Extract the [X, Y] coordinate from the center of the cell holding the provided text.  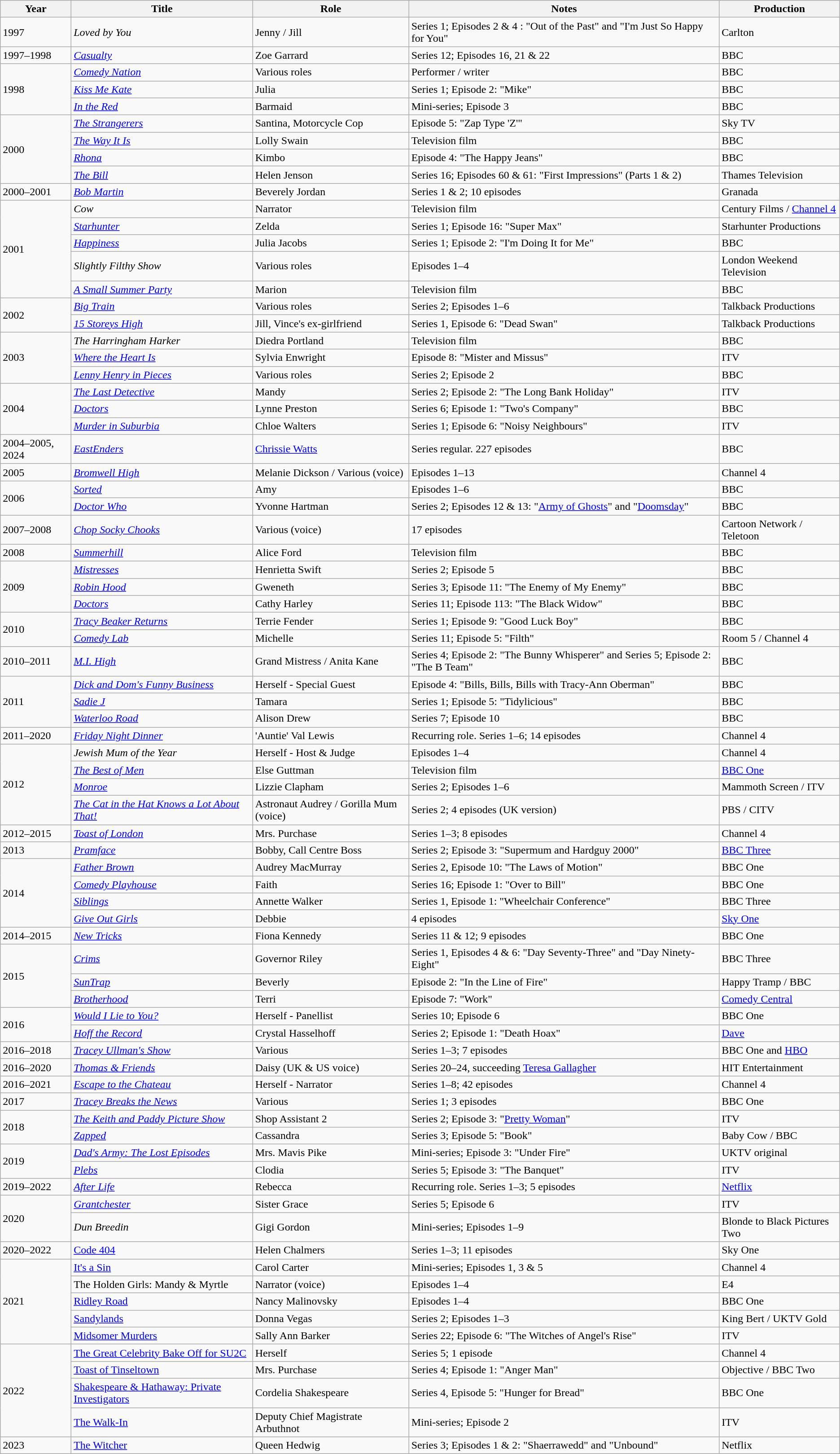
Series 4, Episode 5: "Hunger for Bread" [564, 1393]
Comedy Lab [162, 638]
Gigi Gordon [331, 1227]
2010–2011 [36, 661]
Henrietta Swift [331, 570]
Performer / writer [564, 72]
Series 12; Episodes 16, 21 & 22 [564, 55]
Role [331, 9]
Cassandra [331, 1136]
2001 [36, 249]
Robin Hood [162, 587]
Mandy [331, 392]
London Weekend Television [780, 267]
Series 5; Episode 6 [564, 1204]
Mini-series; Episode 2 [564, 1422]
Jewish Mum of the Year [162, 753]
2021 [36, 1301]
PBS / CITV [780, 810]
Carol Carter [331, 1267]
Objective / BBC Two [780, 1370]
Series 1–3; 11 episodes [564, 1250]
Series 11; Episode 113: "The Black Widow" [564, 604]
Title [162, 9]
2009 [36, 587]
2016–2021 [36, 1084]
SunTrap [162, 982]
Series 2; Episode 3: "Pretty Woman" [564, 1119]
Sister Grace [331, 1204]
Series 1, Episodes 4 & 6: "Day Seventy-Three" and "Day Ninety-Eight" [564, 959]
Series 2; Episode 2: "The Long Bank Holiday" [564, 392]
The Walk-In [162, 1422]
Clodia [331, 1170]
Hoff the Record [162, 1033]
Faith [331, 885]
Summerhill [162, 553]
15 Storeys High [162, 324]
Midsomer Murders [162, 1336]
Herself - Special Guest [331, 684]
Dave [780, 1033]
2016–2020 [36, 1067]
Granada [780, 192]
Would I Lie to You? [162, 1016]
Julia [331, 89]
Jenny / Jill [331, 32]
2013 [36, 850]
Episode 8: "Mister and Missus" [564, 358]
2015 [36, 976]
Donna Vegas [331, 1318]
Zoe Garrard [331, 55]
Series 1; Episode 5: "Tidylicious" [564, 701]
Sorted [162, 489]
Series 11; Episode 5: "Filth" [564, 638]
Friday Night Dinner [162, 736]
Helen Chalmers [331, 1250]
Santina, Motorcycle Cop [331, 123]
Fiona Kennedy [331, 936]
Cathy Harley [331, 604]
Series 3; Episode 5: "Book" [564, 1136]
Series 2; Episode 1: "Death Hoax" [564, 1033]
Episode 5: "Zap Type 'Z'" [564, 123]
Cordelia Shakespeare [331, 1393]
Series 16; Episode 1: "Over to Bill" [564, 885]
Shakespeare & Hathaway: Private Investigators [162, 1393]
Episodes 1–6 [564, 489]
Yvonne Hartman [331, 506]
Murder in Suburbia [162, 426]
Mini-series; Episodes 1–9 [564, 1227]
Series 1; Episode 16: "Super Max" [564, 226]
Series 1–3; 7 episodes [564, 1050]
Episodes 1–13 [564, 472]
Series 1; Episodes 2 & 4 : "Out of the Past" and "I'm Just So Happy for You" [564, 32]
Thomas & Friends [162, 1067]
Tracey Breaks the News [162, 1101]
Series 1; Episode 9: "Good Luck Boy" [564, 621]
Tamara [331, 701]
Audrey MacMurray [331, 867]
Mistresses [162, 570]
Chrissie Watts [331, 449]
Toast of Tinseltown [162, 1370]
Escape to the Chateau [162, 1084]
Series 4; Episode 2: "The Bunny Whisperer" and Series 5; Episode 2: "The B Team" [564, 661]
Series 16; Episodes 60 & 61: "First Impressions" (Parts 1 & 2) [564, 175]
The Way It Is [162, 140]
Various (voice) [331, 530]
2006 [36, 498]
Terri [331, 999]
Series 11 & 12; 9 episodes [564, 936]
Daisy (UK & US voice) [331, 1067]
Episode 4: "The Happy Jeans" [564, 158]
Bob Martin [162, 192]
The Last Detective [162, 392]
The Great Celebrity Bake Off for SU2C [162, 1353]
The Bill [162, 175]
Crims [162, 959]
Terrie Fender [331, 621]
Series 2; Episodes 12 & 13: "Army of Ghosts" and "Doomsday" [564, 506]
Notes [564, 9]
Series 2; Episode 3: "Supermum and Hardguy 2000" [564, 850]
Series 2; 4 episodes (UK version) [564, 810]
Herself - Host & Judge [331, 753]
Series 5; 1 episode [564, 1353]
Sylvia Enwright [331, 358]
Grand Mistress / Anita Kane [331, 661]
The Witcher [162, 1445]
The Keith and Paddy Picture Show [162, 1119]
Beverely Jordan [331, 192]
Rhona [162, 158]
Alison Drew [331, 718]
Slightly Filthy Show [162, 267]
Helen Jenson [331, 175]
The Cat in the Hat Knows a Lot About That! [162, 810]
Code 404 [162, 1250]
Year [36, 9]
Dick and Dom's Funny Business [162, 684]
Series 1; 3 episodes [564, 1101]
Cow [162, 209]
Tracey Ullman's Show [162, 1050]
The Best of Men [162, 770]
Siblings [162, 902]
1997–1998 [36, 55]
Series 1–3; 8 episodes [564, 833]
Beverly [331, 982]
Series 1–8; 42 episodes [564, 1084]
Series 22; Episode 6: "The Witches of Angel's Rise" [564, 1336]
Big Train [162, 307]
Herself - Panellist [331, 1016]
Series 4; Episode 1: "Anger Man" [564, 1370]
Comedy Nation [162, 72]
Marion [331, 289]
Alice Ford [331, 553]
Loved by You [162, 32]
HIT Entertainment [780, 1067]
2020 [36, 1219]
Doctor Who [162, 506]
Kimbo [331, 158]
Else Guttman [331, 770]
Astronaut Audrey / Gorilla Mum (voice) [331, 810]
Century Films / Channel 4 [780, 209]
M.I. High [162, 661]
Series 1, Episode 1: "Wheelchair Conference" [564, 902]
Where the Heart Is [162, 358]
Series 2, Episode 10: "The Laws of Motion" [564, 867]
Series 3; Episode 11: "The Enemy of My Enemy" [564, 587]
The Holden Girls: Mandy & Myrtle [162, 1284]
2014–2015 [36, 936]
Dun Breedin [162, 1227]
Zelda [331, 226]
2023 [36, 1445]
Sky TV [780, 123]
Chop Socky Chooks [162, 530]
Melanie Dickson / Various (voice) [331, 472]
Starhunter Productions [780, 226]
2019 [36, 1161]
The Harringham Harker [162, 341]
1997 [36, 32]
After Life [162, 1187]
Barmaid [331, 106]
BBC One and HBO [780, 1050]
Pramface [162, 850]
2016 [36, 1025]
Happy Tramp / BBC [780, 982]
Julia Jacobs [331, 243]
2022 [36, 1390]
Mini-series; Episode 3: "Under Fire" [564, 1153]
Kiss Me Kate [162, 89]
Ridley Road [162, 1301]
Cartoon Network / Teletoon [780, 530]
Lizzie Clapham [331, 787]
Episode 4: "Bills, Bills, Bills with Tracy-Ann Oberman" [564, 684]
2017 [36, 1101]
Lenny Henry in Pieces [162, 375]
Thames Television [780, 175]
1998 [36, 89]
Series 1; Episode 2: "I'm Doing It for Me" [564, 243]
Toast of London [162, 833]
Bobby, Call Centre Boss [331, 850]
2004 [36, 409]
Comedy Central [780, 999]
2011–2020 [36, 736]
Production [780, 9]
2019–2022 [36, 1187]
Baby Cow / BBC [780, 1136]
Casualty [162, 55]
Series 3; Episodes 1 & 2: "Shaerrawedd" and "Unbound" [564, 1445]
UKTV original [780, 1153]
Series 1; Episode 2: "Mike" [564, 89]
Shop Assistant 2 [331, 1119]
2007–2008 [36, 530]
2020–2022 [36, 1250]
Mini-series; Episode 3 [564, 106]
Debbie [331, 919]
Sally Ann Barker [331, 1336]
Mrs. Mavis Pike [331, 1153]
2002 [36, 315]
It's a Sin [162, 1267]
Tracy Beaker Returns [162, 621]
Episode 2: "In the Line of Fire" [564, 982]
2012 [36, 784]
Gweneth [331, 587]
Series 6; Episode 1: "Two's Company" [564, 409]
Series 2; Episode 5 [564, 570]
Annette Walker [331, 902]
Series 20–24, succeeding Teresa Gallagher [564, 1067]
Room 5 / Channel 4 [780, 638]
2005 [36, 472]
Blonde to Black Pictures Two [780, 1227]
Series 2; Episode 2 [564, 375]
Herself - Narrator [331, 1084]
2000 [36, 149]
Monroe [162, 787]
2016–2018 [36, 1050]
2014 [36, 893]
Series 1; Episode 6: "Noisy Neighbours" [564, 426]
The Strangerers [162, 123]
Sandylands [162, 1318]
2000–2001 [36, 192]
4 episodes [564, 919]
Series 1, Episode 6: "Dead Swan" [564, 324]
Lolly Swain [331, 140]
Series 1 & 2; 10 episodes [564, 192]
Narrator [331, 209]
Michelle [331, 638]
In the Red [162, 106]
Carlton [780, 32]
A Small Summer Party [162, 289]
Governor Riley [331, 959]
Starhunter [162, 226]
2011 [36, 701]
Amy [331, 489]
Lynne Preston [331, 409]
Comedy Playhouse [162, 885]
'Auntie' Val Lewis [331, 736]
Narrator (voice) [331, 1284]
2018 [36, 1127]
Mammoth Screen / ITV [780, 787]
Dad's Army: The Lost Episodes [162, 1153]
Queen Hedwig [331, 1445]
EastEnders [162, 449]
Chloe Walters [331, 426]
Series 5; Episode 3: "The Banquet" [564, 1170]
Brotherhood [162, 999]
Recurring role. Series 1–6; 14 episodes [564, 736]
Deputy Chief Magistrate Arbuthnot [331, 1422]
Bromwell High [162, 472]
2012–2015 [36, 833]
Father Brown [162, 867]
New Tricks [162, 936]
Rebecca [331, 1187]
Crystal Hasselhoff [331, 1033]
Plebs [162, 1170]
2003 [36, 358]
Happiness [162, 243]
Waterloo Road [162, 718]
Give Out Girls [162, 919]
Nancy Malinovsky [331, 1301]
Sadie J [162, 701]
2008 [36, 553]
King Bert / UKTV Gold [780, 1318]
2010 [36, 630]
17 episodes [564, 530]
Herself [331, 1353]
2004–2005, 2024 [36, 449]
Episode 7: "Work" [564, 999]
Diedra Portland [331, 341]
Mini-series; Episodes 1, 3 & 5 [564, 1267]
Zapped [162, 1136]
Recurring role. Series 1–3; 5 episodes [564, 1187]
Series regular. 227 episodes [564, 449]
Series 10; Episode 6 [564, 1016]
Jill, Vince's ex-girlfriend [331, 324]
Series 2; Episodes 1–3 [564, 1318]
Series 7; Episode 10 [564, 718]
Grantchester [162, 1204]
E4 [780, 1284]
